For the text-containing cell, return its midpoint in [X, Y] coordinate format. 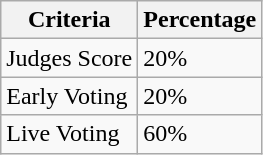
60% [200, 134]
Percentage [200, 20]
Judges Score [70, 58]
Criteria [70, 20]
Early Voting [70, 96]
Live Voting [70, 134]
